Pinpoint the cell where the given text exists, returning its [x, y] midpoint coordinate. 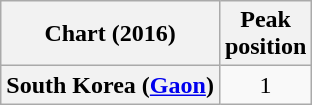
South Korea (Gaon) [110, 85]
1 [265, 85]
Chart (2016) [110, 34]
Peakposition [265, 34]
